Determine the [x, y] coordinate at the center of the cell enclosing the given text.  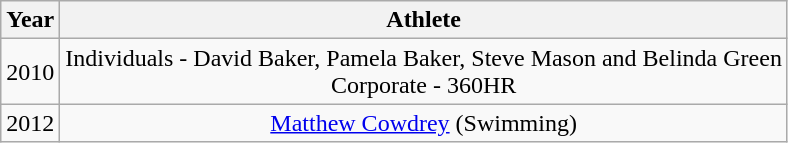
2010 [30, 72]
Year [30, 20]
Athlete [424, 20]
Individuals - David Baker, Pamela Baker, Steve Mason and Belinda Green Corporate - 360HR [424, 72]
2012 [30, 123]
Matthew Cowdrey (Swimming) [424, 123]
